From the cell containing the given text, extract its center point as [X, Y] coordinate. 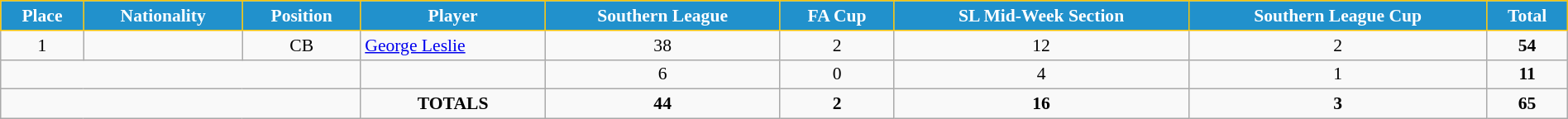
3 [1338, 104]
12 [1042, 45]
44 [662, 104]
Position [301, 16]
SL Mid-Week Section [1042, 16]
11 [1527, 74]
Total [1527, 16]
4 [1042, 74]
Player [453, 16]
Nationality [163, 16]
54 [1527, 45]
George Leslie [453, 45]
0 [837, 74]
CB [301, 45]
Southern League Cup [1338, 16]
16 [1042, 104]
FA Cup [837, 16]
38 [662, 45]
65 [1527, 104]
Southern League [662, 16]
TOTALS [453, 104]
6 [662, 74]
Place [42, 16]
